Output the [x, y] coordinate of the center of the cell containing the given text.  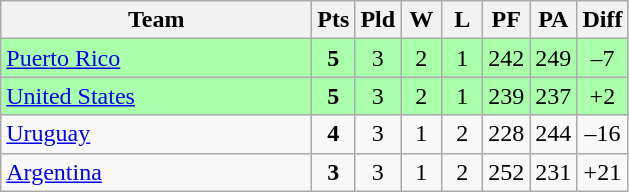
+2 [602, 96]
4 [334, 134]
242 [506, 58]
+21 [602, 172]
Uruguay [156, 134]
PA [554, 20]
244 [554, 134]
Pld [378, 20]
237 [554, 96]
249 [554, 58]
252 [506, 172]
239 [506, 96]
228 [506, 134]
Diff [602, 20]
231 [554, 172]
Puerto Rico [156, 58]
L [462, 20]
United States [156, 96]
Pts [334, 20]
Team [156, 20]
–7 [602, 58]
W [422, 20]
Argentina [156, 172]
PF [506, 20]
–16 [602, 134]
